For the text-containing cell, return its midpoint in (X, Y) coordinate format. 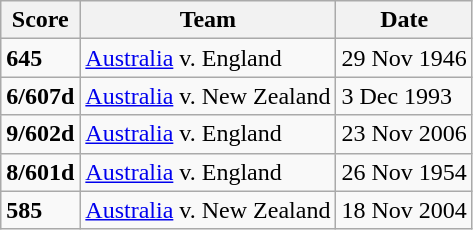
3 Dec 1993 (404, 96)
8/601d (40, 172)
26 Nov 1954 (404, 172)
29 Nov 1946 (404, 58)
18 Nov 2004 (404, 210)
Score (40, 20)
Date (404, 20)
6/607d (40, 96)
585 (40, 210)
645 (40, 58)
23 Nov 2006 (404, 134)
9/602d (40, 134)
Team (208, 20)
